For the text-containing cell, return its midpoint in (X, Y) coordinate format. 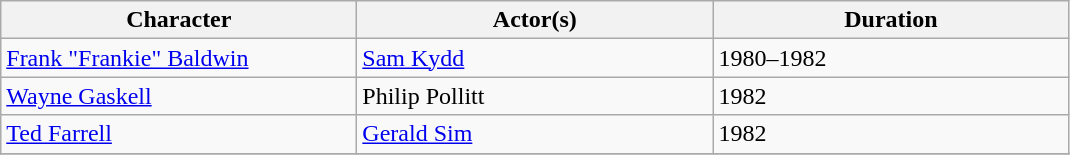
Ted Farrell (179, 134)
Wayne Gaskell (179, 96)
Philip Pollitt (535, 96)
Character (179, 20)
Actor(s) (535, 20)
Gerald Sim (535, 134)
Sam Kydd (535, 58)
1980–1982 (891, 58)
Duration (891, 20)
Frank "Frankie" Baldwin (179, 58)
